Detect which cell encompasses the target text, then output its (x, y) center coordinate. 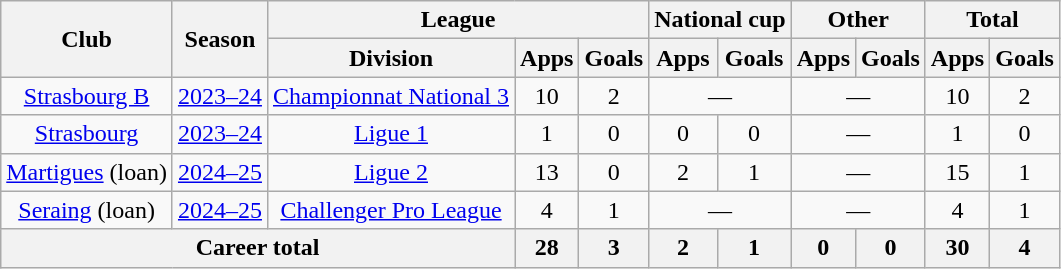
Division (390, 58)
Club (87, 39)
Challenger Pro League (390, 210)
Strasbourg (87, 134)
Championnat National 3 (390, 96)
League (458, 20)
Martigues (loan) (87, 172)
30 (957, 248)
28 (547, 248)
3 (614, 248)
Strasbourg B (87, 96)
Seraing (loan) (87, 210)
National cup (720, 20)
Other (858, 20)
13 (547, 172)
Career total (258, 248)
Season (220, 39)
15 (957, 172)
Ligue 1 (390, 134)
Total (992, 20)
Ligue 2 (390, 172)
